Determine the [X, Y] coordinate at the center of the cell enclosing the given text.  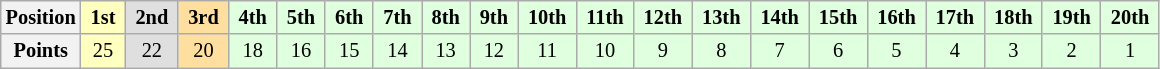
2nd [152, 17]
5th [301, 17]
20 [203, 51]
19th [1071, 17]
6 [838, 51]
6th [349, 17]
11 [547, 51]
Points [41, 51]
10 [604, 51]
14th [779, 17]
18th [1013, 17]
18 [253, 51]
13 [446, 51]
20th [1130, 17]
10th [547, 17]
3 [1013, 51]
12 [494, 51]
25 [104, 51]
4th [253, 17]
8th [446, 17]
16th [896, 17]
14 [397, 51]
13th [721, 17]
22 [152, 51]
3rd [203, 17]
5 [896, 51]
1 [1130, 51]
Position [41, 17]
11th [604, 17]
15 [349, 51]
7 [779, 51]
9 [663, 51]
17th [955, 17]
2 [1071, 51]
15th [838, 17]
12th [663, 17]
4 [955, 51]
8 [721, 51]
16 [301, 51]
9th [494, 17]
7th [397, 17]
1st [104, 17]
